Return the [X, Y] coordinate for the center point of the cell that contains the specified text.  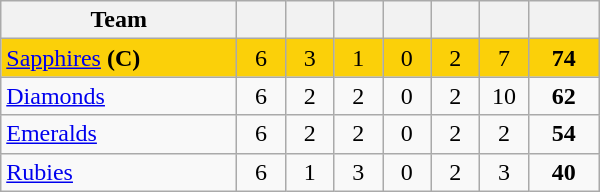
7 [504, 58]
54 [564, 134]
Diamonds [119, 96]
10 [504, 96]
Rubies [119, 172]
Sapphires (C) [119, 58]
Team [119, 20]
40 [564, 172]
74 [564, 58]
Emeralds [119, 134]
62 [564, 96]
